Find where the given text appears and provide that cell's center as (X, Y) coordinate. 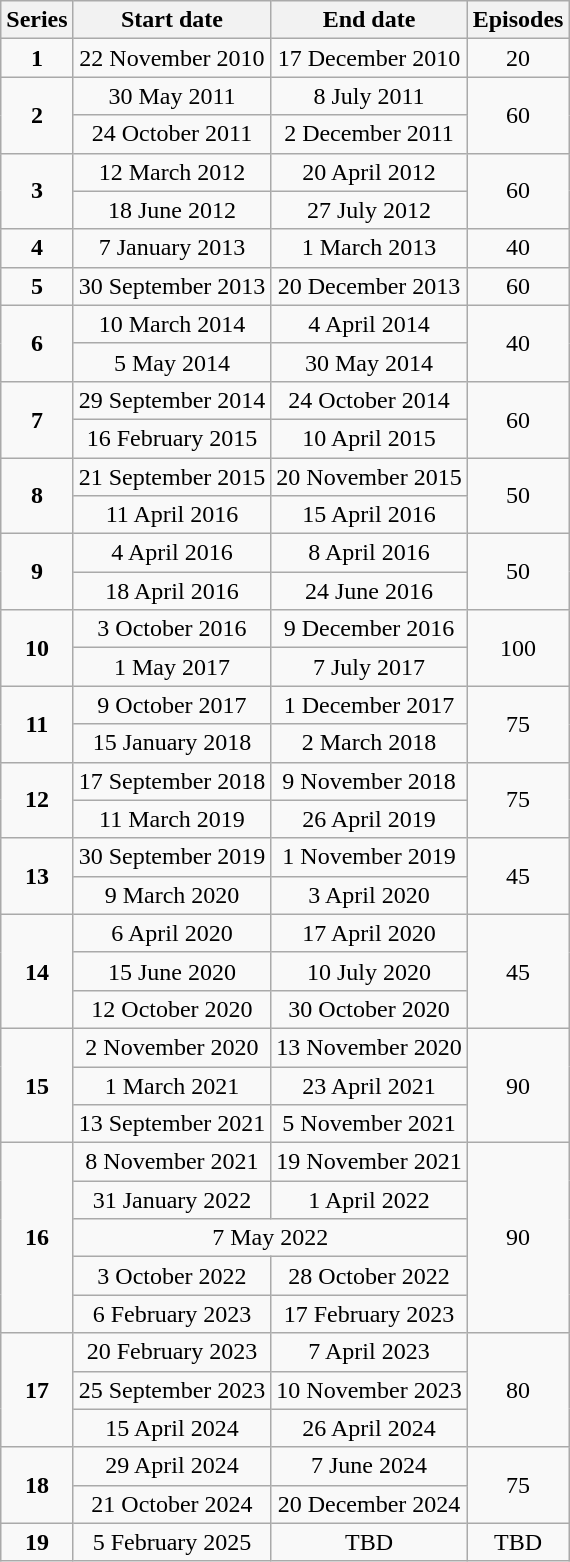
28 October 2022 (369, 1276)
20 (518, 58)
30 September 2019 (172, 857)
3 October 2016 (172, 629)
Episodes (518, 20)
15 January 2018 (172, 743)
2 November 2020 (172, 1047)
25 September 2023 (172, 1390)
7 June 2024 (369, 1466)
20 November 2015 (369, 477)
22 November 2010 (172, 58)
1 May 2017 (172, 667)
26 April 2024 (369, 1428)
13 November 2020 (369, 1047)
13 (37, 876)
15 April 2024 (172, 1428)
12 October 2020 (172, 1009)
1 March 2021 (172, 1085)
20 April 2012 (369, 172)
29 April 2024 (172, 1466)
9 October 2017 (172, 705)
21 September 2015 (172, 477)
20 December 2024 (369, 1504)
3 April 2020 (369, 895)
6 (37, 343)
16 (37, 1238)
10 November 2023 (369, 1390)
31 January 2022 (172, 1200)
15 June 2020 (172, 971)
9 December 2016 (369, 629)
3 (37, 191)
26 April 2019 (369, 819)
29 September 2014 (172, 400)
30 May 2014 (369, 362)
30 September 2013 (172, 286)
7 January 2013 (172, 248)
80 (518, 1390)
5 February 2025 (172, 1542)
5 May 2014 (172, 362)
10 April 2015 (369, 438)
100 (518, 648)
15 (37, 1085)
4 (37, 248)
12 (37, 800)
11 April 2016 (172, 515)
1 (37, 58)
4 April 2016 (172, 553)
24 June 2016 (369, 591)
8 (37, 496)
2 (37, 115)
19 (37, 1542)
9 (37, 572)
14 (37, 971)
27 July 2012 (369, 210)
18 June 2012 (172, 210)
18 (37, 1485)
8 November 2021 (172, 1162)
7 April 2023 (369, 1352)
17 September 2018 (172, 781)
24 October 2014 (369, 400)
11 March 2019 (172, 819)
Series (37, 20)
5 (37, 286)
10 March 2014 (172, 324)
8 April 2016 (369, 553)
15 April 2016 (369, 515)
20 February 2023 (172, 1352)
7 July 2017 (369, 667)
7 (37, 419)
17 December 2010 (369, 58)
End date (369, 20)
11 (37, 724)
30 October 2020 (369, 1009)
17 (37, 1390)
13 September 2021 (172, 1124)
17 February 2023 (369, 1314)
12 March 2012 (172, 172)
10 (37, 648)
2 March 2018 (369, 743)
10 July 2020 (369, 971)
6 April 2020 (172, 933)
1 April 2022 (369, 1200)
5 November 2021 (369, 1124)
Start date (172, 20)
1 March 2013 (369, 248)
24 October 2011 (172, 134)
20 December 2013 (369, 286)
8 July 2011 (369, 96)
16 February 2015 (172, 438)
9 March 2020 (172, 895)
9 November 2018 (369, 781)
19 November 2021 (369, 1162)
18 April 2016 (172, 591)
6 February 2023 (172, 1314)
7 May 2022 (270, 1238)
1 November 2019 (369, 857)
30 May 2011 (172, 96)
21 October 2024 (172, 1504)
1 December 2017 (369, 705)
23 April 2021 (369, 1085)
17 April 2020 (369, 933)
4 April 2014 (369, 324)
3 October 2022 (172, 1276)
2 December 2011 (369, 134)
